Output the [X, Y] coordinate of the center of the cell containing the given text.  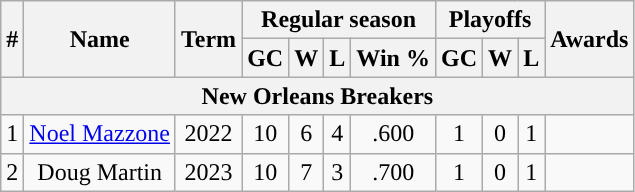
2023 [208, 172]
Win % [394, 58]
Regular season [339, 20]
.700 [394, 172]
2022 [208, 134]
.600 [394, 134]
New Orleans Breakers [318, 96]
# [12, 39]
4 [338, 134]
Awards [590, 39]
Name [100, 39]
6 [306, 134]
Playoffs [490, 20]
3 [338, 172]
2 [12, 172]
Doug Martin [100, 172]
7 [306, 172]
Term [208, 39]
Noel Mazzone [100, 134]
